Search for the cell housing the specified text and yield its [X, Y] center coordinate. 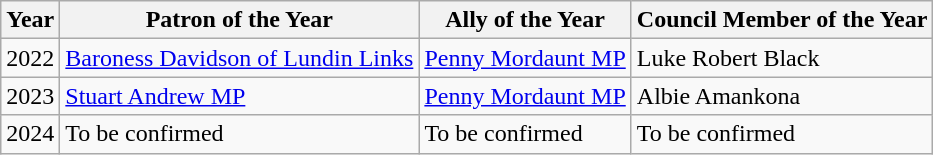
Luke Robert Black [782, 58]
Year [30, 20]
2022 [30, 58]
Ally of the Year [525, 20]
2023 [30, 96]
Baroness Davidson of Lundin Links [240, 58]
Council Member of the Year [782, 20]
Stuart Andrew MP [240, 96]
Patron of the Year [240, 20]
2024 [30, 134]
Albie Amankona [782, 96]
